Extract the [X, Y] coordinate from the center of the cell holding the provided text.  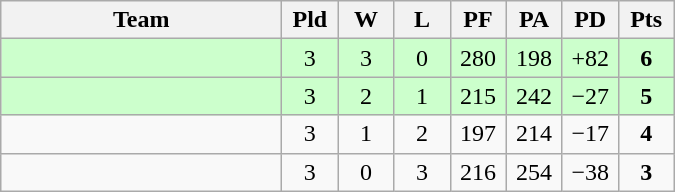
L [422, 20]
Pts [646, 20]
214 [534, 134]
−38 [590, 172]
254 [534, 172]
Team [142, 20]
+82 [590, 58]
4 [646, 134]
215 [478, 96]
197 [478, 134]
198 [534, 58]
W [366, 20]
PA [534, 20]
−17 [590, 134]
242 [534, 96]
6 [646, 58]
280 [478, 58]
5 [646, 96]
PF [478, 20]
216 [478, 172]
Pld [310, 20]
PD [590, 20]
−27 [590, 96]
